Find where the given text appears and provide that cell's center as [x, y] coordinate. 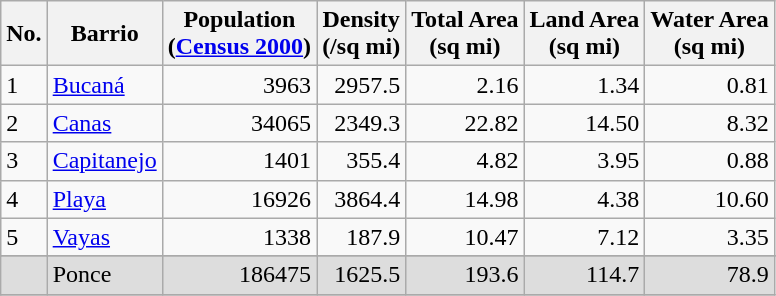
187.9 [362, 237]
No. [24, 34]
3 [24, 161]
16926 [239, 199]
5 [24, 237]
Population(Census 2000) [239, 34]
Total Area(sq mi) [465, 34]
78.9 [710, 275]
34065 [239, 123]
Barrio [104, 34]
3864.4 [362, 199]
1.34 [584, 85]
8.32 [710, 123]
3.35 [710, 237]
22.82 [465, 123]
Canas [104, 123]
Playa [104, 199]
10.60 [710, 199]
Capitanejo [104, 161]
2349.3 [362, 123]
Bucaná [104, 85]
4.82 [465, 161]
2.16 [465, 85]
2957.5 [362, 85]
Ponce [104, 275]
3.95 [584, 161]
0.81 [710, 85]
14.50 [584, 123]
1338 [239, 237]
10.47 [465, 237]
1625.5 [362, 275]
4 [24, 199]
0.88 [710, 161]
2 [24, 123]
Land Area(sq mi) [584, 34]
355.4 [362, 161]
1401 [239, 161]
Density(/sq mi) [362, 34]
186475 [239, 275]
3963 [239, 85]
1 [24, 85]
7.12 [584, 237]
Vayas [104, 237]
Water Area(sq mi) [710, 34]
193.6 [465, 275]
4.38 [584, 199]
114.7 [584, 275]
14.98 [465, 199]
